Capture the cell that displays the provided text and extract its [x, y] central coordinate. 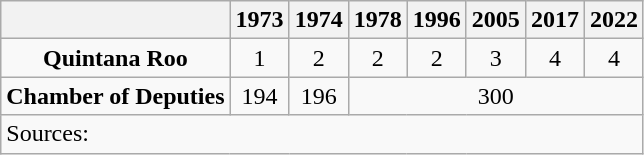
2022 [614, 20]
1996 [436, 20]
2005 [496, 20]
194 [260, 96]
196 [318, 96]
1978 [378, 20]
Sources: [322, 134]
1 [260, 58]
3 [496, 58]
2017 [554, 20]
1973 [260, 20]
Chamber of Deputies [116, 96]
300 [496, 96]
Quintana Roo [116, 58]
1974 [318, 20]
